Output the [x, y] coordinate of the center of the cell containing the given text.  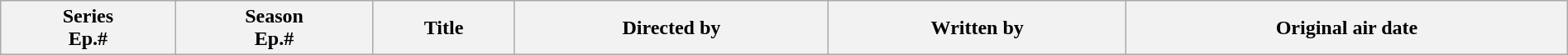
Directed by [672, 28]
Original air date [1347, 28]
SeriesEp.# [88, 28]
Written by [978, 28]
SeasonEp.# [275, 28]
Title [443, 28]
